For the text-containing cell, return its midpoint in (X, Y) coordinate format. 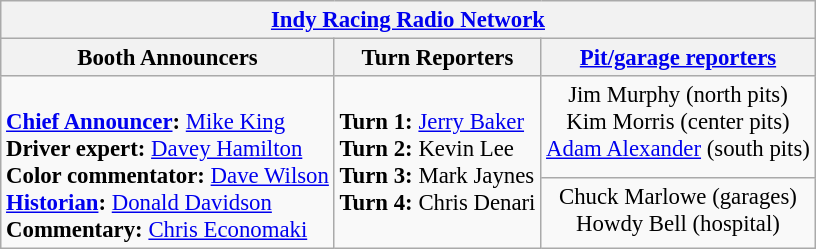
Booth Announcers (168, 58)
Chief Announcer: Mike King Driver expert: Davey Hamilton Color commentator: Dave Wilson Historian: Donald Davidson Commentary: Chris Economaki (168, 162)
Pit/garage reporters (678, 58)
Turn 1: Jerry Baker Turn 2: Kevin Lee Turn 3: Mark Jaynes Turn 4: Chris Denari (438, 162)
Turn Reporters (438, 58)
Chuck Marlowe (garages)Howdy Bell (hospital) (678, 212)
Indy Racing Radio Network (408, 20)
Jim Murphy (north pits)Kim Morris (center pits)Adam Alexander (south pits) (678, 126)
